Search for the cell housing the specified text and yield its [X, Y] center coordinate. 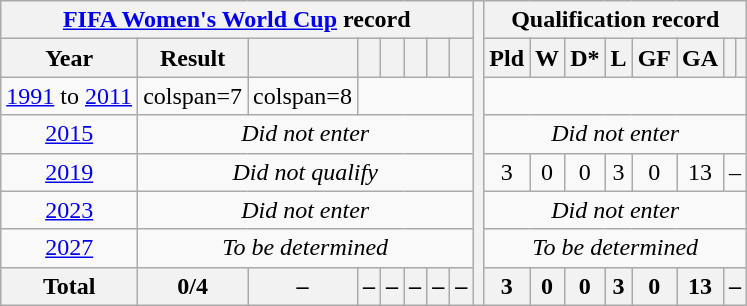
L [618, 58]
0/4 [193, 286]
Year [70, 58]
GA [700, 58]
Result [193, 58]
colspan=8 [303, 96]
D* [585, 58]
2019 [70, 172]
1991 to 2011 [70, 96]
2015 [70, 134]
2027 [70, 248]
FIFA Women's World Cup record [237, 20]
Pld [507, 58]
Total [70, 286]
Did not qualify [306, 172]
colspan=7 [193, 96]
2023 [70, 210]
W [548, 58]
Qualification record [616, 20]
GF [654, 58]
